Capture the cell that displays the provided text and extract its [X, Y] central coordinate. 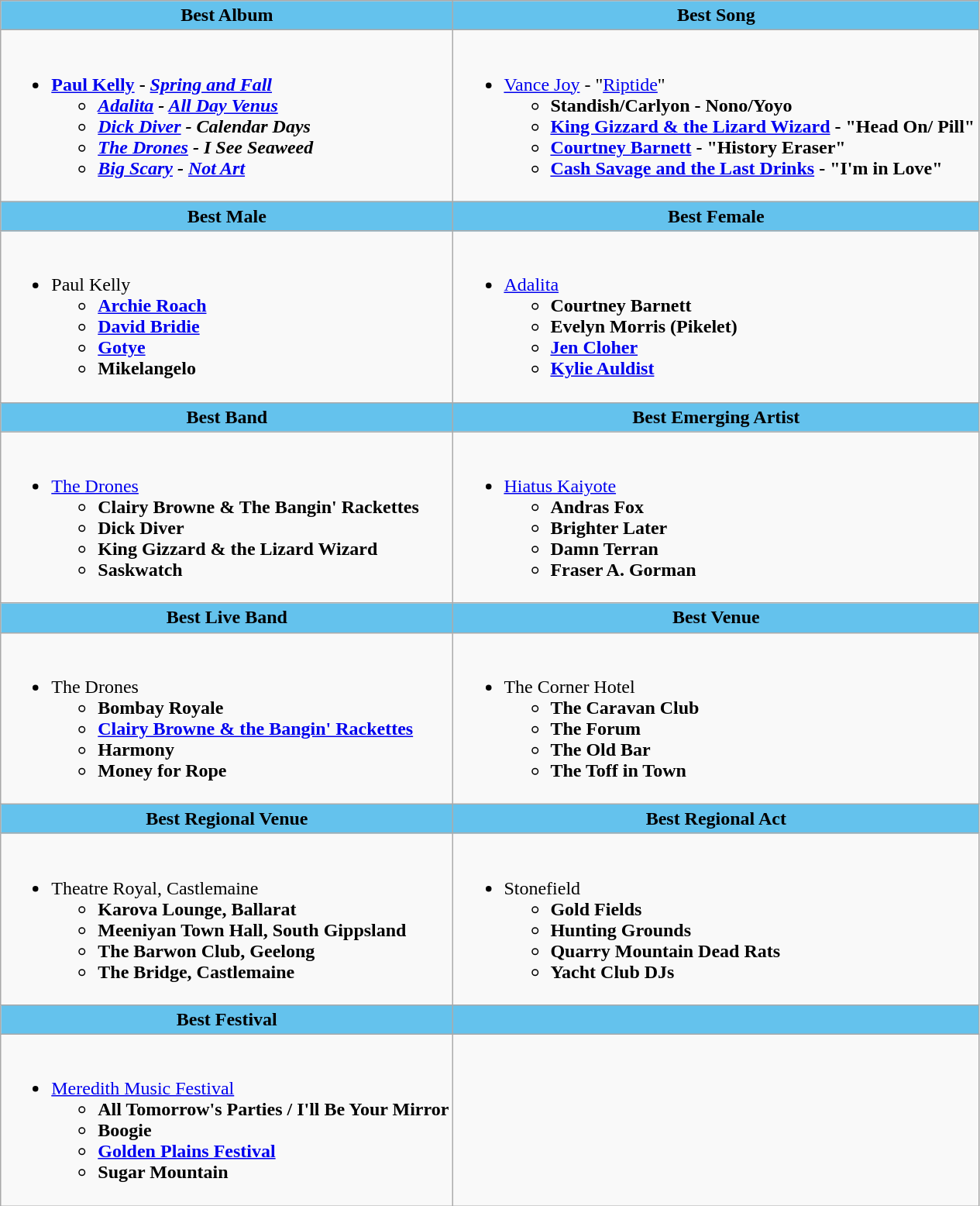
Theatre Royal, CastlemaineKarova Lounge, BallaratMeeniyan Town Hall, South GippslandThe Barwon Club, GeelongThe Bridge, Castlemaine [227, 919]
Best Venue [716, 618]
Best Regional Act [716, 818]
Meredith Music FestivalAll Tomorrow's Parties / I'll Be Your MirrorBoogieGolden Plains FestivalSugar Mountain [227, 1119]
Hiatus KaiyoteAndras FoxBrighter LaterDamn TerranFraser A. Gorman [716, 518]
Best Band [227, 417]
Best Male [227, 216]
The DronesClairy Browne & The Bangin' RackettesDick DiverKing Gizzard & the Lizard WizardSaskwatch [227, 518]
Paul Kelly - Spring and FallAdalita - All Day VenusDick Diver - Calendar DaysThe Drones - I See SeaweedBig Scary - Not Art [227, 116]
Best Female [716, 216]
Best Festival [227, 1019]
Paul KellyArchie RoachDavid BridieGotyeMikelangelo [227, 316]
The Corner HotelThe Caravan ClubThe ForumThe Old BarThe Toff in Town [716, 718]
Best Song [716, 16]
Best Regional Venue [227, 818]
Best Album [227, 16]
Best Emerging Artist [716, 417]
Best Live Band [227, 618]
The DronesBombay RoyaleClairy Browne & the Bangin' RackettesHarmonyMoney for Rope [227, 718]
StonefieldGold FieldsHunting GroundsQuarry Mountain Dead RatsYacht Club DJs [716, 919]
AdalitaCourtney BarnettEvelyn Morris (Pikelet)Jen CloherKylie Auldist [716, 316]
